Search for the cell housing the specified text and yield its [x, y] center coordinate. 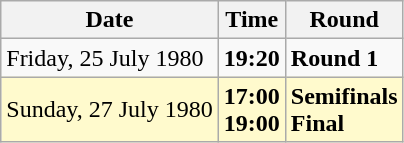
Time [252, 20]
19:20 [252, 58]
Friday, 25 July 1980 [110, 58]
17:0019:00 [252, 110]
Round 1 [344, 58]
Date [110, 20]
Sunday, 27 July 1980 [110, 110]
Round [344, 20]
SemifinalsFinal [344, 110]
